Detect which cell encompasses the target text, then output its (X, Y) center coordinate. 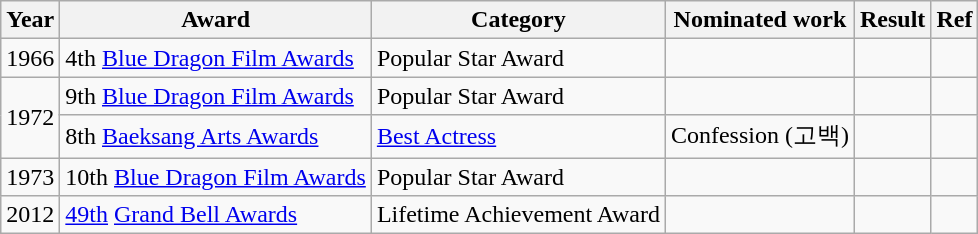
2012 (30, 215)
Nominated work (760, 20)
49th Grand Bell Awards (216, 215)
4th Blue Dragon Film Awards (216, 58)
Best Actress (518, 136)
Ref (954, 20)
Category (518, 20)
10th Blue Dragon Film Awards (216, 177)
1973 (30, 177)
Year (30, 20)
Award (216, 20)
Result (892, 20)
1972 (30, 118)
1966 (30, 58)
8th Baeksang Arts Awards (216, 136)
Confession (고백) (760, 136)
9th Blue Dragon Film Awards (216, 96)
Lifetime Achievement Award (518, 215)
